Search for the cell housing the specified text and yield its [X, Y] center coordinate. 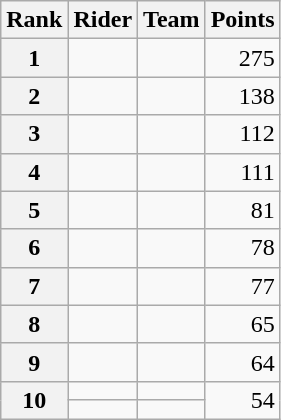
10 [34, 400]
64 [242, 362]
9 [34, 362]
54 [242, 400]
5 [34, 210]
77 [242, 286]
81 [242, 210]
138 [242, 96]
3 [34, 134]
7 [34, 286]
112 [242, 134]
6 [34, 248]
65 [242, 324]
Points [242, 20]
275 [242, 58]
78 [242, 248]
2 [34, 96]
111 [242, 172]
Rank [34, 20]
Team [172, 20]
1 [34, 58]
8 [34, 324]
Rider [103, 20]
4 [34, 172]
